Detect which cell encompasses the target text, then output its (X, Y) center coordinate. 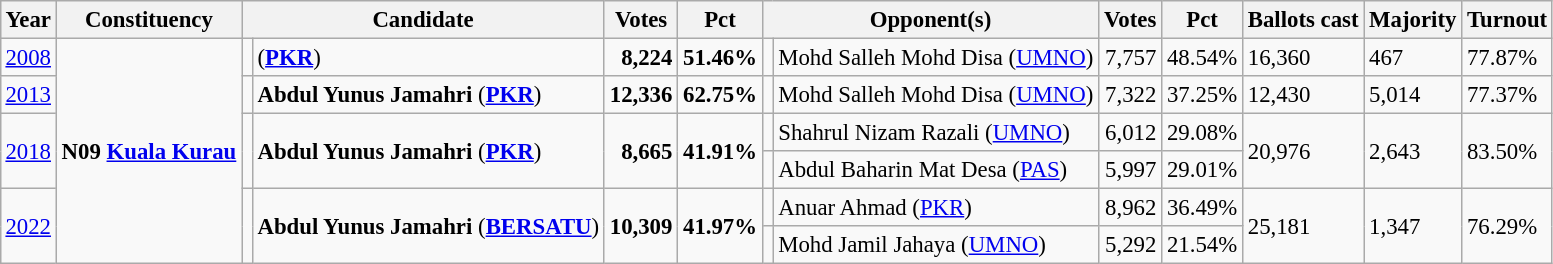
21.54% (1202, 245)
2013 (28, 95)
Abdul Yunus Jamahri (BERSATU) (428, 226)
1,347 (1413, 226)
77.87% (1508, 57)
Ballots cast (1302, 20)
29.08% (1202, 133)
Anuar Ahmad (PKR) (936, 208)
37.25% (1202, 95)
8,665 (640, 152)
2018 (28, 152)
Abdul Baharin Mat Desa (PAS) (936, 170)
Candidate (424, 20)
36.49% (1202, 208)
41.91% (720, 152)
6,012 (1130, 133)
29.01% (1202, 170)
77.37% (1508, 95)
10,309 (640, 226)
(PKR) (428, 57)
8,962 (1130, 208)
12,430 (1302, 95)
2022 (28, 226)
5,997 (1130, 170)
25,181 (1302, 226)
8,224 (640, 57)
83.50% (1508, 152)
Constituency (148, 20)
Mohd Jamil Jahaya (UMNO) (936, 245)
Opponent(s) (930, 20)
Majority (1413, 20)
41.97% (720, 226)
20,976 (1302, 152)
Year (28, 20)
5,014 (1413, 95)
2008 (28, 57)
48.54% (1202, 57)
51.46% (720, 57)
Shahrul Nizam Razali (UMNO) (936, 133)
5,292 (1130, 245)
Turnout (1508, 20)
12,336 (640, 95)
N09 Kuala Kurau (148, 151)
16,360 (1302, 57)
467 (1413, 57)
62.75% (720, 95)
2,643 (1413, 152)
76.29% (1508, 226)
7,757 (1130, 57)
7,322 (1130, 95)
